Provide the (X, Y) coordinate of the cell's center where the given text is located.  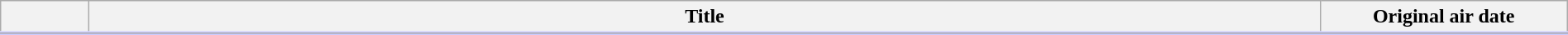
Title (705, 17)
Original air date (1444, 17)
